Pinpoint the cell where the given text exists, returning its [X, Y] midpoint coordinate. 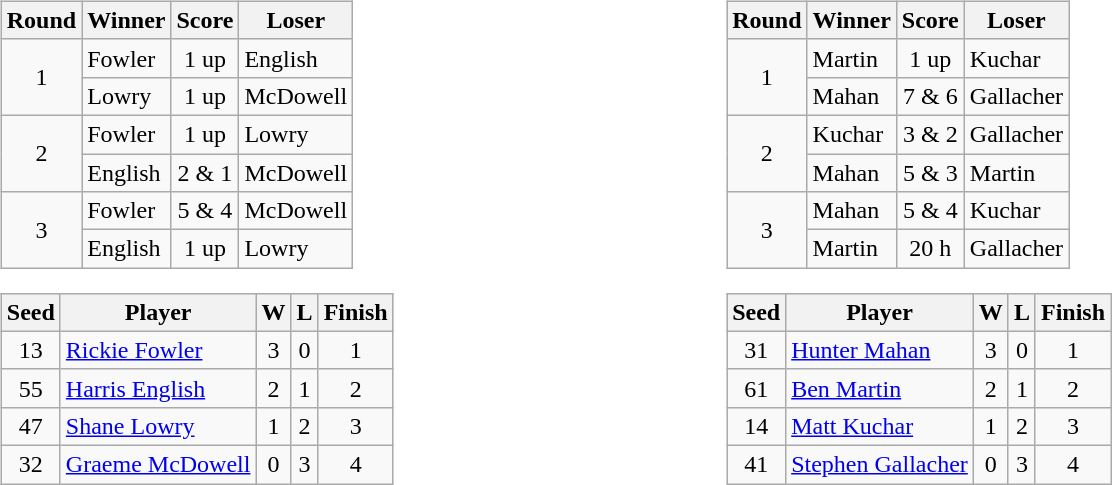
32 [30, 464]
3 & 2 [930, 134]
Stephen Gallacher [880, 464]
Rickie Fowler [158, 350]
61 [756, 388]
5 & 3 [930, 173]
Ben Martin [880, 388]
Hunter Mahan [880, 350]
7 & 6 [930, 96]
41 [756, 464]
Shane Lowry [158, 426]
47 [30, 426]
14 [756, 426]
2 & 1 [205, 173]
20 h [930, 249]
Matt Kuchar [880, 426]
31 [756, 350]
Graeme McDowell [158, 464]
Harris English [158, 388]
13 [30, 350]
55 [30, 388]
